Output the [x, y] coordinate of the center of the cell containing the given text.  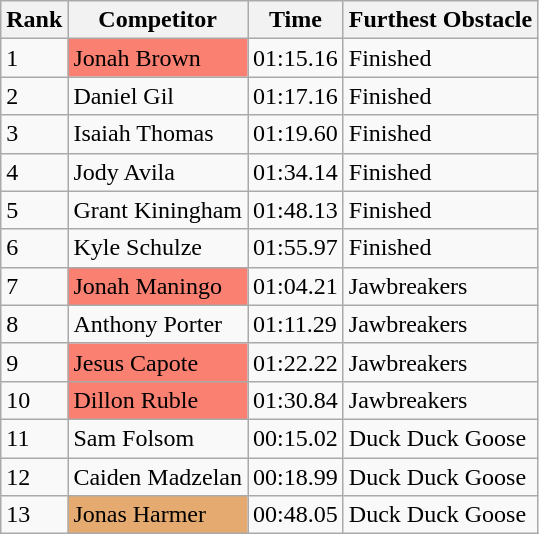
7 [34, 286]
Jody Avila [158, 172]
01:48.13 [296, 210]
Jesus Capote [158, 362]
01:17.16 [296, 96]
01:19.60 [296, 134]
1 [34, 58]
13 [34, 515]
11 [34, 438]
4 [34, 172]
Jonas Harmer [158, 515]
01:55.97 [296, 248]
00:15.02 [296, 438]
Caiden Madzelan [158, 477]
Furthest Obstacle [440, 20]
2 [34, 96]
6 [34, 248]
Isaiah Thomas [158, 134]
Sam Folsom [158, 438]
Anthony Porter [158, 324]
01:04.21 [296, 286]
9 [34, 362]
3 [34, 134]
Jonah Brown [158, 58]
10 [34, 400]
Competitor [158, 20]
01:30.84 [296, 400]
00:48.05 [296, 515]
Jonah Maningo [158, 286]
12 [34, 477]
Kyle Schulze [158, 248]
Time [296, 20]
00:18.99 [296, 477]
5 [34, 210]
8 [34, 324]
Grant Kiningham [158, 210]
01:15.16 [296, 58]
Rank [34, 20]
Daniel Gil [158, 96]
01:22.22 [296, 362]
Dillon Ruble [158, 400]
01:11.29 [296, 324]
01:34.14 [296, 172]
